Identify which cell holds the provided text, then report its [X, Y] central coordinate. 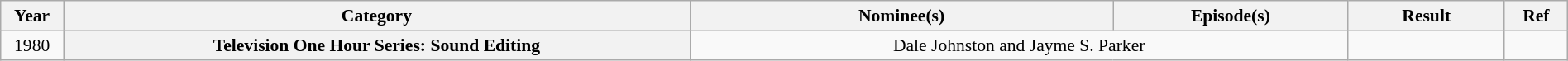
Year [32, 16]
Television One Hour Series: Sound Editing [377, 45]
Category [377, 16]
Dale Johnston and Jayme S. Parker [1019, 45]
Episode(s) [1231, 16]
Ref [1536, 16]
Nominee(s) [901, 16]
Result [1426, 16]
1980 [32, 45]
